Identify which cell holds the provided text, then report its (X, Y) central coordinate. 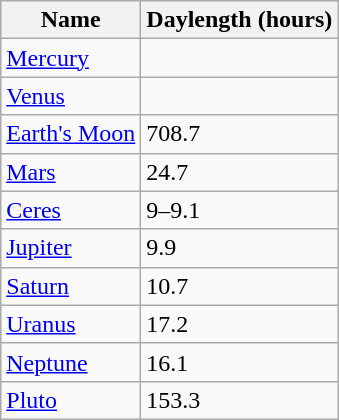
Mars (71, 172)
10.7 (240, 286)
24.7 (240, 172)
Daylength (hours) (240, 20)
16.1 (240, 362)
Neptune (71, 362)
708.7 (240, 134)
Saturn (71, 286)
Uranus (71, 324)
17.2 (240, 324)
Mercury (71, 58)
Earth's Moon (71, 134)
Venus (71, 96)
153.3 (240, 400)
9.9 (240, 248)
Jupiter (71, 248)
Pluto (71, 400)
Name (71, 20)
Ceres (71, 210)
9–9.1 (240, 210)
